Find where the given text appears and provide that cell's center as [X, Y] coordinate. 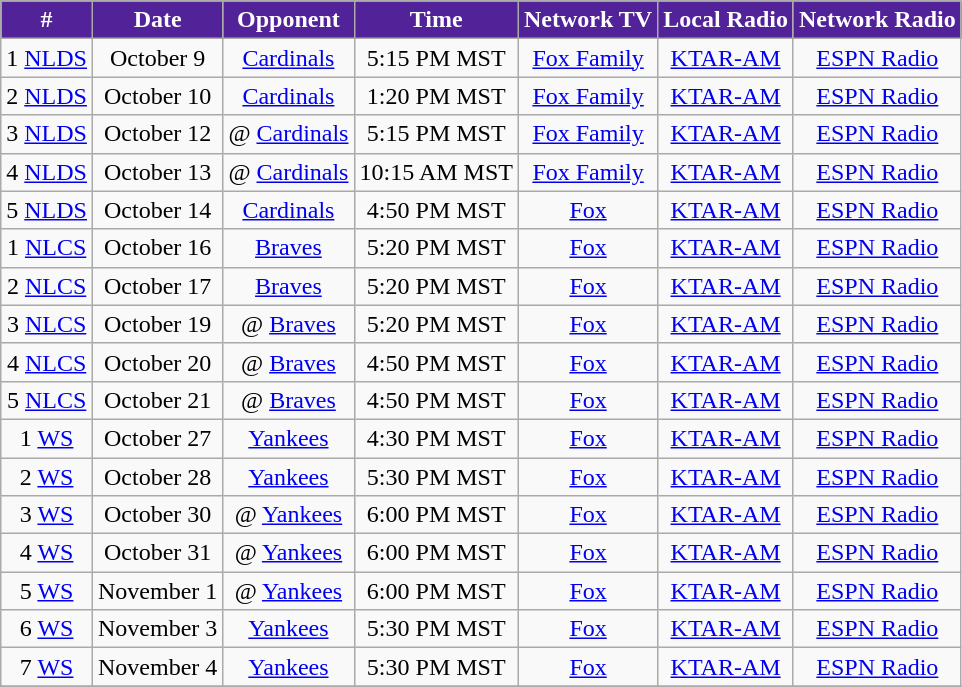
7 WS [47, 667]
3 NLDS [47, 134]
5 NLDS [47, 210]
October 27 [157, 438]
2 NLCS [47, 286]
October 14 [157, 210]
Opponent [288, 20]
October 20 [157, 362]
October 10 [157, 96]
October 31 [157, 553]
10:15 AM MST [436, 172]
2 NLDS [47, 96]
Time [436, 20]
4 WS [47, 553]
October 28 [157, 477]
October 30 [157, 515]
October 21 [157, 400]
October 17 [157, 286]
Local Radio [726, 20]
October 13 [157, 172]
# [47, 20]
November 1 [157, 591]
3 NLCS [47, 324]
October 16 [157, 248]
3 WS [47, 515]
Date [157, 20]
Network TV [588, 20]
1:20 PM MST [436, 96]
October 19 [157, 324]
1 NLCS [47, 248]
1 WS [47, 438]
October 9 [157, 58]
4 NLDS [47, 172]
Network Radio [877, 20]
4:30 PM MST [436, 438]
4 NLCS [47, 362]
1 NLDS [47, 58]
6 WS [47, 629]
5 NLCS [47, 400]
2 WS [47, 477]
5 WS [47, 591]
November 4 [157, 667]
November 3 [157, 629]
October 12 [157, 134]
